For the text-containing cell, return its midpoint in [x, y] coordinate format. 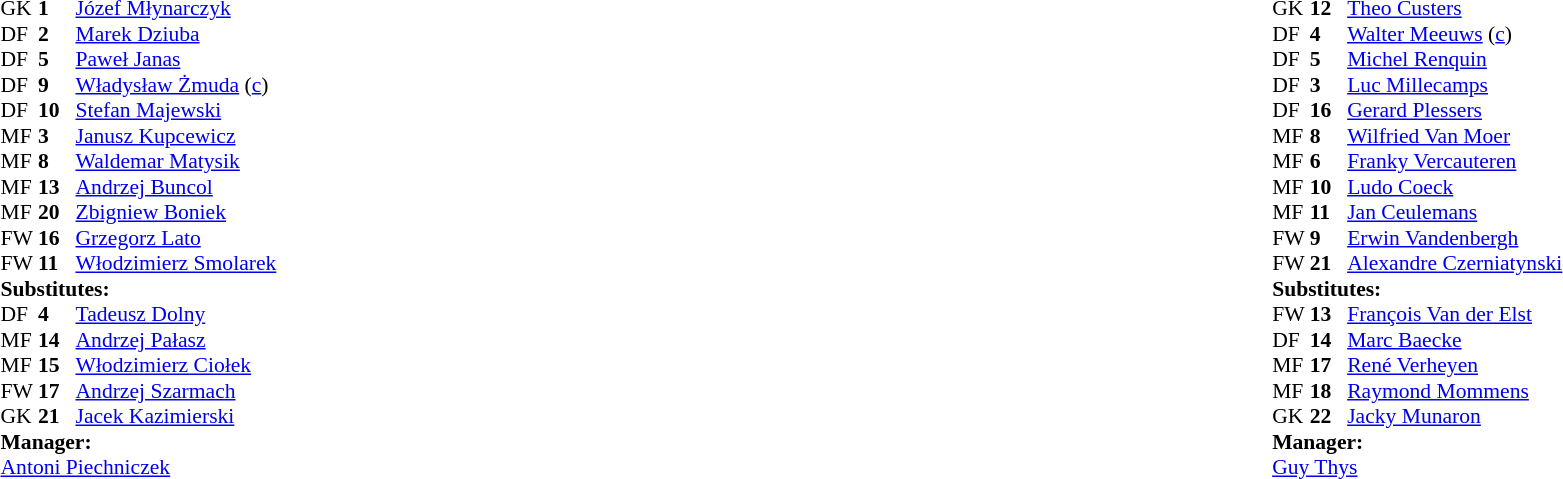
Jan Ceulemans [1454, 213]
François Van der Elst [1454, 315]
Luc Millecamps [1454, 85]
Raymond Mommens [1454, 391]
2 [57, 34]
15 [57, 365]
Andrzej Szarmach [176, 391]
Alexandre Czerniatynski [1454, 263]
Włodzimierz Smolarek [176, 263]
Wilfried Van Moer [1454, 136]
Jacek Kazimierski [176, 417]
Stefan Majewski [176, 111]
Grzegorz Lato [176, 238]
Waldemar Matysik [176, 161]
18 [1329, 391]
René Verheyen [1454, 365]
Paweł Janas [176, 59]
Franky Vercauteren [1454, 161]
Ludo Coeck [1454, 187]
Włodzimierz Ciołek [176, 365]
Marc Baecke [1454, 340]
22 [1329, 417]
Gerard Plessers [1454, 111]
Andrzej Pałasz [176, 340]
Andrzej Buncol [176, 187]
Walter Meeuws (c) [1454, 34]
20 [57, 213]
Janusz Kupcewicz [176, 136]
Marek Dziuba [176, 34]
Erwin Vandenbergh [1454, 238]
6 [1329, 161]
Jacky Munaron [1454, 417]
Tadeusz Dolny [176, 315]
Michel Renquin [1454, 59]
Zbigniew Boniek [176, 213]
Władysław Żmuda (c) [176, 85]
